Capture the cell that displays the provided text and extract its [X, Y] central coordinate. 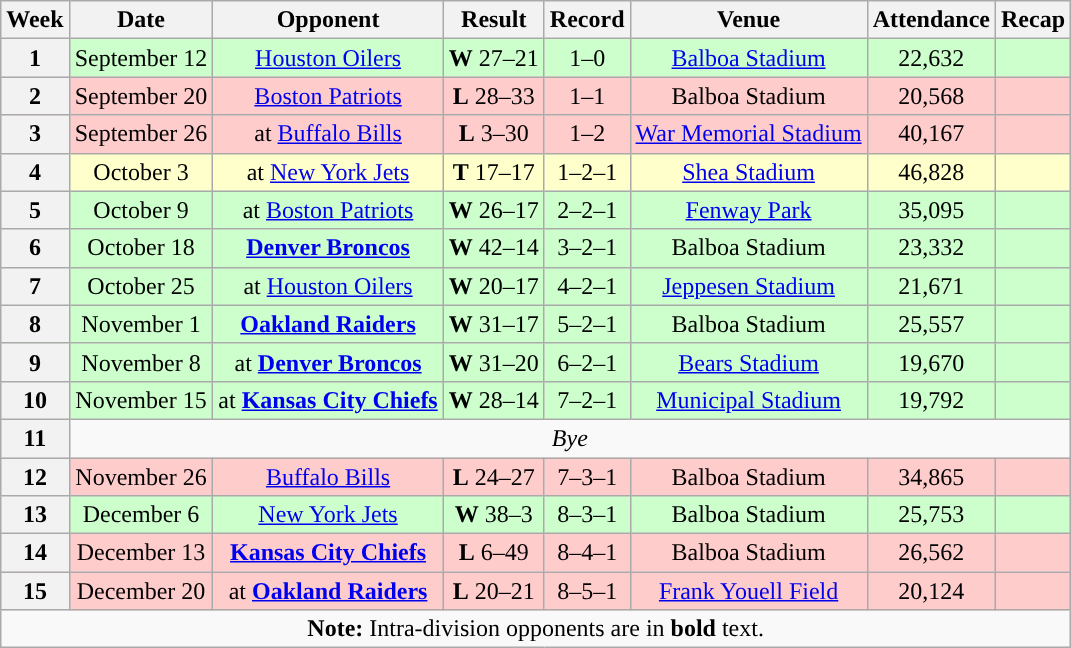
W 26–17 [494, 210]
5–2–1 [587, 324]
at Denver Broncos [328, 362]
Venue [748, 20]
6 [35, 248]
December 20 [141, 591]
22,632 [931, 58]
Houston Oilers [328, 58]
November 15 [141, 400]
Jeppesen Stadium [748, 286]
2 [35, 96]
Record [587, 20]
Note: Intra-division opponents are in bold text. [536, 629]
1–1 [587, 96]
L 24–27 [494, 477]
6–2–1 [587, 362]
New York Jets [328, 515]
Bye [570, 438]
12 [35, 477]
4 [35, 172]
Buffalo Bills [328, 477]
13 [35, 515]
December 6 [141, 515]
2–2–1 [587, 210]
at Oakland Raiders [328, 591]
23,332 [931, 248]
4–2–1 [587, 286]
1–0 [587, 58]
7 [35, 286]
Municipal Stadium [748, 400]
Boston Patriots [328, 96]
Recap [1034, 20]
September 12 [141, 58]
T 17–17 [494, 172]
Date [141, 20]
25,753 [931, 515]
8–5–1 [587, 591]
Fenway Park [748, 210]
Attendance [931, 20]
20,568 [931, 96]
7–3–1 [587, 477]
1–2 [587, 134]
5 [35, 210]
W 31–20 [494, 362]
3 [35, 134]
9 [35, 362]
7–2–1 [587, 400]
L 6–49 [494, 553]
20,124 [931, 591]
3–2–1 [587, 248]
Denver Broncos [328, 248]
Oakland Raiders [328, 324]
Frank Youell Field [748, 591]
35,095 [931, 210]
8–4–1 [587, 553]
November 26 [141, 477]
1 [35, 58]
Bears Stadium [748, 362]
19,670 [931, 362]
8 [35, 324]
25,557 [931, 324]
October 18 [141, 248]
Week [35, 20]
21,671 [931, 286]
W 20–17 [494, 286]
at Houston Oilers [328, 286]
Shea Stadium [748, 172]
34,865 [931, 477]
Opponent [328, 20]
W 42–14 [494, 248]
at Buffalo Bills [328, 134]
L 3–30 [494, 134]
at Kansas City Chiefs [328, 400]
L 28–33 [494, 96]
40,167 [931, 134]
W 38–3 [494, 515]
W 27–21 [494, 58]
1–2–1 [587, 172]
19,792 [931, 400]
26,562 [931, 553]
November 1 [141, 324]
L 20–21 [494, 591]
War Memorial Stadium [748, 134]
15 [35, 591]
11 [35, 438]
December 13 [141, 553]
October 3 [141, 172]
September 26 [141, 134]
November 8 [141, 362]
Kansas City Chiefs [328, 553]
46,828 [931, 172]
8–3–1 [587, 515]
10 [35, 400]
September 20 [141, 96]
October 9 [141, 210]
W 28–14 [494, 400]
at Boston Patriots [328, 210]
Result [494, 20]
W 31–17 [494, 324]
at New York Jets [328, 172]
October 25 [141, 286]
14 [35, 553]
